Locate the cell with the specified text and output its (X, Y) center coordinate. 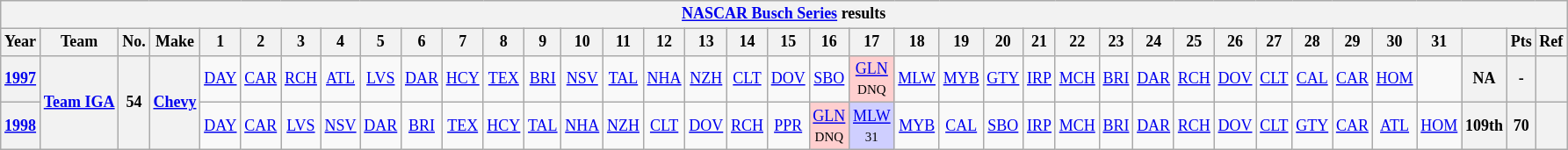
1 (220, 42)
5 (381, 42)
54 (134, 102)
Ref (1551, 42)
MLW (917, 79)
NASCAR Busch Series results (784, 14)
Make (175, 42)
Team (79, 42)
21 (1040, 42)
Pts (1521, 42)
16 (829, 42)
Chevy (175, 102)
13 (706, 42)
30 (1395, 42)
- (1521, 79)
3 (301, 42)
Year (21, 42)
10 (582, 42)
8 (504, 42)
PPR (788, 126)
19 (961, 42)
4 (341, 42)
7 (462, 42)
70 (1521, 126)
25 (1194, 42)
11 (624, 42)
No. (134, 42)
12 (664, 42)
20 (1003, 42)
1998 (21, 126)
29 (1353, 42)
22 (1077, 42)
MLW31 (871, 126)
26 (1235, 42)
15 (788, 42)
24 (1154, 42)
6 (422, 42)
31 (1439, 42)
2 (261, 42)
23 (1116, 42)
28 (1312, 42)
Team IGA (79, 102)
17 (871, 42)
14 (748, 42)
27 (1274, 42)
9 (543, 42)
109th (1485, 126)
NA (1485, 79)
1997 (21, 79)
18 (917, 42)
